Search for the cell housing the specified text and yield its (x, y) center coordinate. 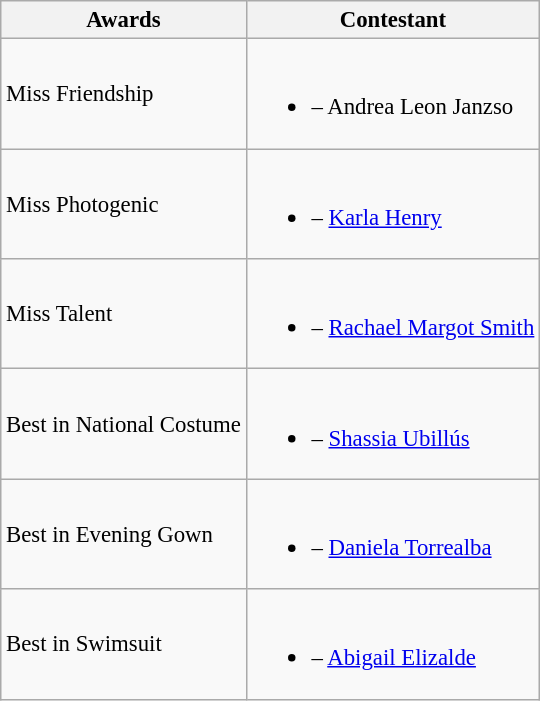
Contestant (393, 20)
– Rachael Margot Smith (393, 314)
Awards (124, 20)
– Abigail Elizalde (393, 644)
Miss Talent (124, 314)
Miss Photogenic (124, 204)
Best in Swimsuit (124, 644)
– Daniela Torrealba (393, 534)
Miss Friendship (124, 94)
– Shassia Ubillús (393, 424)
– Karla Henry (393, 204)
Best in National Costume (124, 424)
Best in Evening Gown (124, 534)
– Andrea Leon Janzso (393, 94)
